Extract the (x, y) coordinate from the center of the cell holding the provided text.  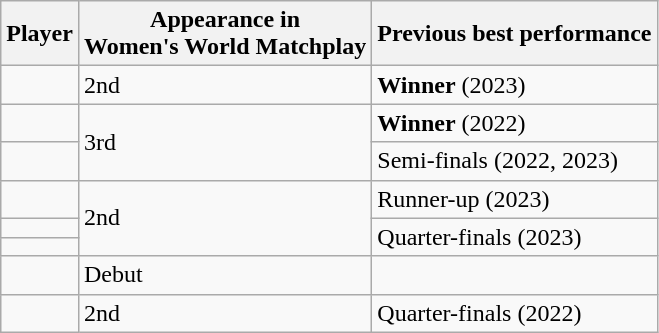
3rd (224, 142)
Quarter-finals (2023) (514, 237)
Semi-finals (2022, 2023) (514, 161)
Winner (2022) (514, 123)
Appearance inWomen's World Matchplay (224, 34)
Previous best performance (514, 34)
Quarter-finals (2022) (514, 313)
Player (40, 34)
Debut (224, 275)
Runner-up (2023) (514, 199)
Winner (2023) (514, 85)
